Extract the (X, Y) coordinate from the center of the cell holding the provided text.  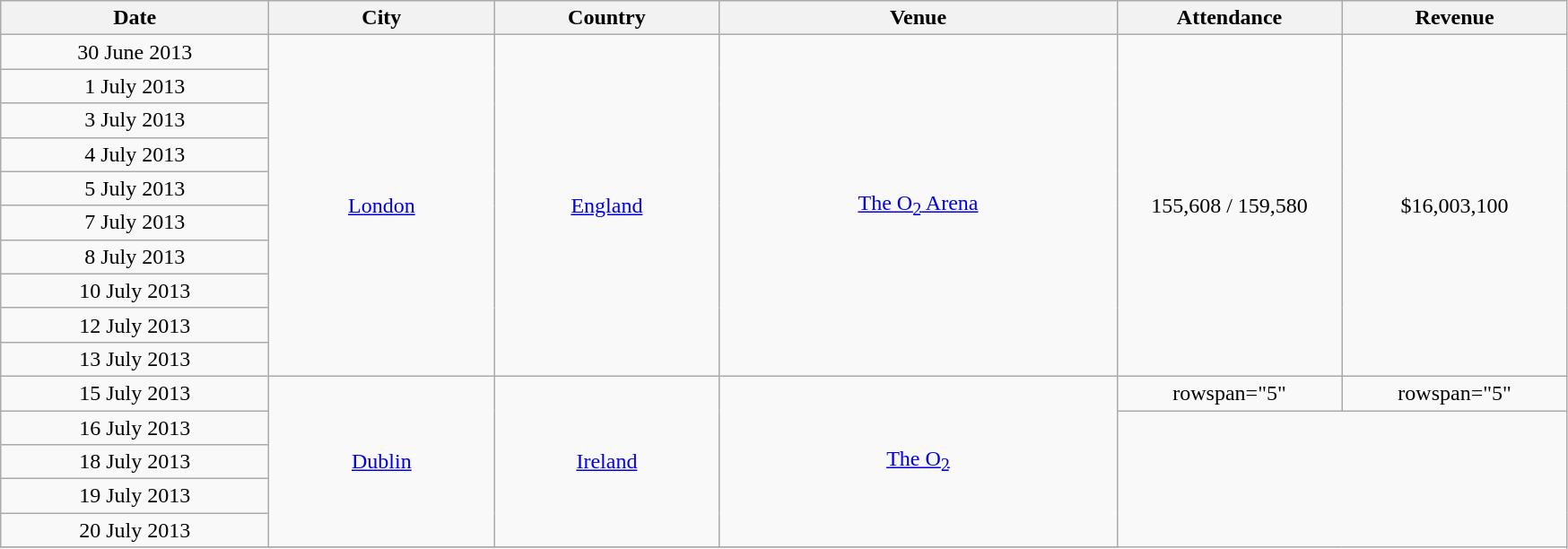
$16,003,100 (1455, 206)
19 July 2013 (135, 496)
16 July 2013 (135, 428)
20 July 2013 (135, 530)
Date (135, 18)
7 July 2013 (135, 222)
City (382, 18)
London (382, 206)
The O2 Arena (919, 206)
30 June 2013 (135, 52)
12 July 2013 (135, 325)
Ireland (606, 461)
Revenue (1455, 18)
Venue (919, 18)
The O2 (919, 461)
8 July 2013 (135, 257)
Dublin (382, 461)
13 July 2013 (135, 359)
England (606, 206)
3 July 2013 (135, 120)
Attendance (1229, 18)
Country (606, 18)
15 July 2013 (135, 393)
5 July 2013 (135, 188)
1 July 2013 (135, 86)
155,608 / 159,580 (1229, 206)
18 July 2013 (135, 462)
4 July 2013 (135, 154)
10 July 2013 (135, 291)
